Determine the (X, Y) coordinate at the center of the cell enclosing the given text.  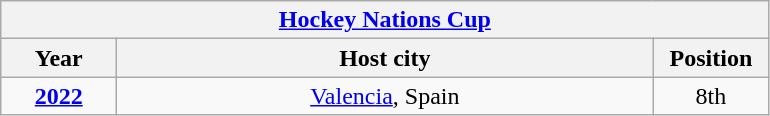
Host city (385, 58)
Hockey Nations Cup (385, 20)
Year (59, 58)
8th (711, 96)
2022 (59, 96)
Position (711, 58)
Valencia, Spain (385, 96)
